Detect which cell encompasses the target text, then output its [x, y] center coordinate. 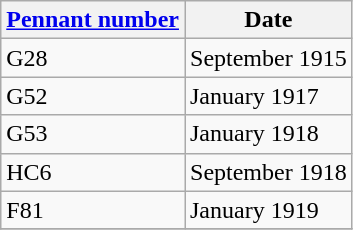
G53 [93, 134]
September 1915 [268, 58]
Date [268, 20]
HC6 [93, 172]
January 1917 [268, 96]
G52 [93, 96]
F81 [93, 210]
Pennant number [93, 20]
G28 [93, 58]
January 1918 [268, 134]
September 1918 [268, 172]
January 1919 [268, 210]
